Determine the (X, Y) coordinate at the center of the cell enclosing the given text.  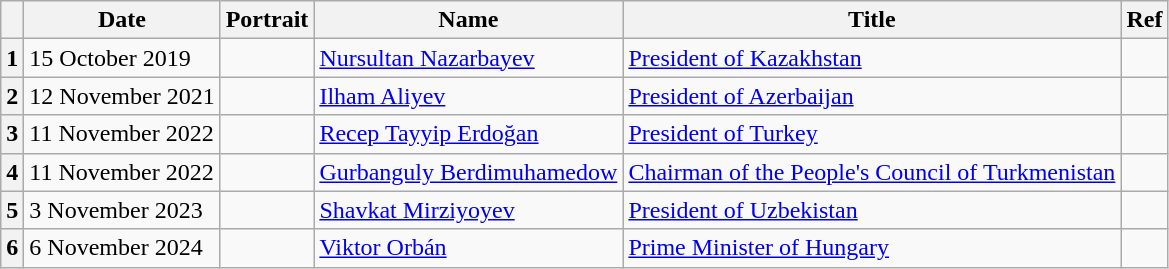
Prime Minister of Hungary (872, 248)
Date (122, 20)
Recep Tayyip Erdoğan (468, 134)
5 (12, 210)
Gurbanguly Berdimuhamedow (468, 172)
Shavkat Mirziyoyev (468, 210)
President of Azerbaijan (872, 96)
Viktor Orbán (468, 248)
President of Turkey (872, 134)
1 (12, 58)
Ilham Aliyev (468, 96)
Name (468, 20)
6 (12, 248)
2 (12, 96)
Ref (1144, 20)
4 (12, 172)
15 October 2019 (122, 58)
President of Kazakhstan (872, 58)
6 November 2024 (122, 248)
Title (872, 20)
President of Uzbekistan (872, 210)
12 November 2021 (122, 96)
3 (12, 134)
Chairman of the People's Council of Turkmenistan (872, 172)
Nursultan Nazarbayev (468, 58)
Portrait (267, 20)
3 November 2023 (122, 210)
